Return the (X, Y) coordinate for the center point of the cell that contains the specified text.  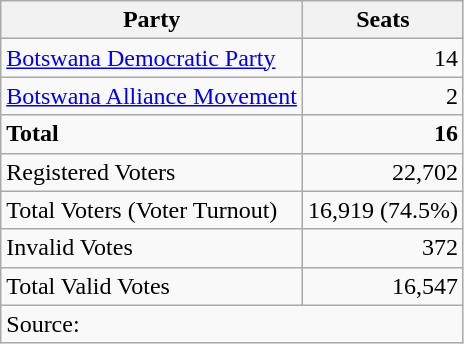
Total Voters (Voter Turnout) (152, 210)
16,547 (382, 286)
Total (152, 134)
Botswana Alliance Movement (152, 96)
14 (382, 58)
Source: (232, 324)
2 (382, 96)
Registered Voters (152, 172)
Botswana Democratic Party (152, 58)
22,702 (382, 172)
Seats (382, 20)
Invalid Votes (152, 248)
16 (382, 134)
Party (152, 20)
16,919 (74.5%) (382, 210)
Total Valid Votes (152, 286)
372 (382, 248)
